Capture the cell that displays the provided text and extract its (X, Y) central coordinate. 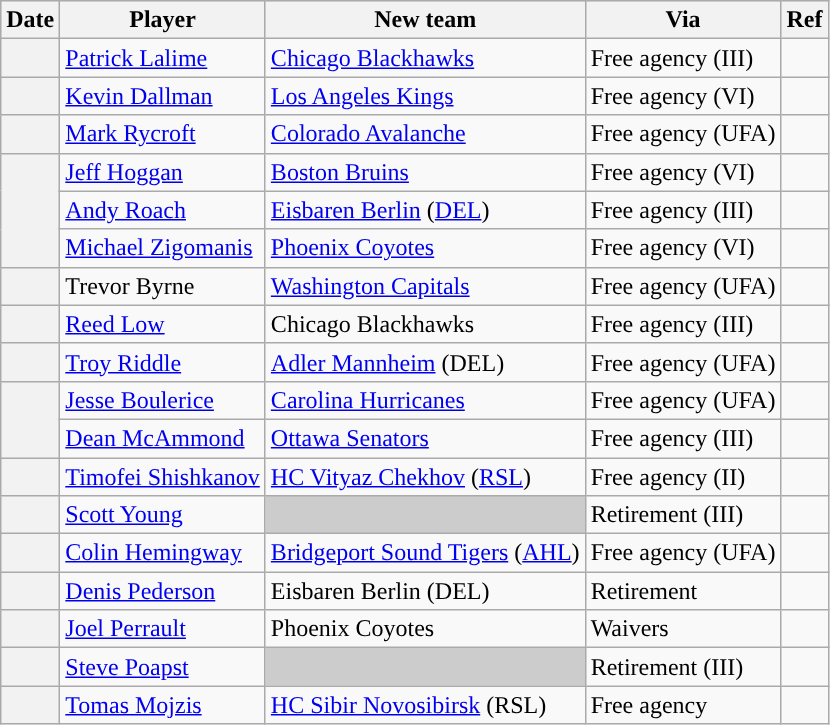
Patrick Lalime (163, 58)
Ottawa Senators (425, 438)
Colorado Avalanche (425, 134)
Free agency (II) (683, 477)
Waivers (683, 629)
Mark Rycroft (163, 134)
Jesse Boulerice (163, 400)
Reed Low (163, 324)
HC Vityaz Chekhov (RSL) (425, 477)
Los Angeles Kings (425, 96)
HC Sibir Novosibirsk (RSL) (425, 705)
Trevor Byrne (163, 286)
Timofei Shishkanov (163, 477)
Steve Poapst (163, 667)
Scott Young (163, 515)
Joel Perrault (163, 629)
Free agency (683, 705)
Colin Hemingway (163, 553)
Retirement (683, 591)
Ref (804, 20)
Boston Bruins (425, 172)
Bridgeport Sound Tigers (AHL) (425, 553)
Tomas Mojzis (163, 705)
Adler Mannheim (DEL) (425, 362)
Kevin Dallman (163, 96)
Washington Capitals (425, 286)
New team (425, 20)
Carolina Hurricanes (425, 400)
Player (163, 20)
Dean McAmmond (163, 438)
Michael Zigomanis (163, 248)
Denis Pederson (163, 591)
Andy Roach (163, 210)
Jeff Hoggan (163, 172)
Via (683, 20)
Troy Riddle (163, 362)
Date (30, 20)
